Return [x, y] of the center of cell containing provided text 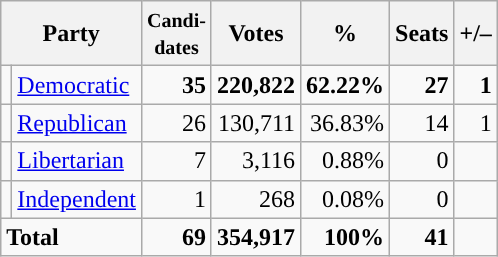
Candi-dates [176, 34]
+/– [476, 34]
130,711 [256, 123]
0.88% [346, 161]
Seats [422, 34]
26 [176, 123]
354,917 [256, 237]
Democratic [77, 85]
Libertarian [77, 161]
Party [72, 34]
Independent [77, 199]
268 [256, 199]
Total [72, 237]
Votes [256, 34]
% [346, 34]
36.83% [346, 123]
0.08% [346, 199]
3,116 [256, 161]
14 [422, 123]
100% [346, 237]
62.22% [346, 85]
7 [176, 161]
27 [422, 85]
Republican [77, 123]
69 [176, 237]
35 [176, 85]
41 [422, 237]
220,822 [256, 85]
